Locate the cell with the specified text and output its [X, Y] center coordinate. 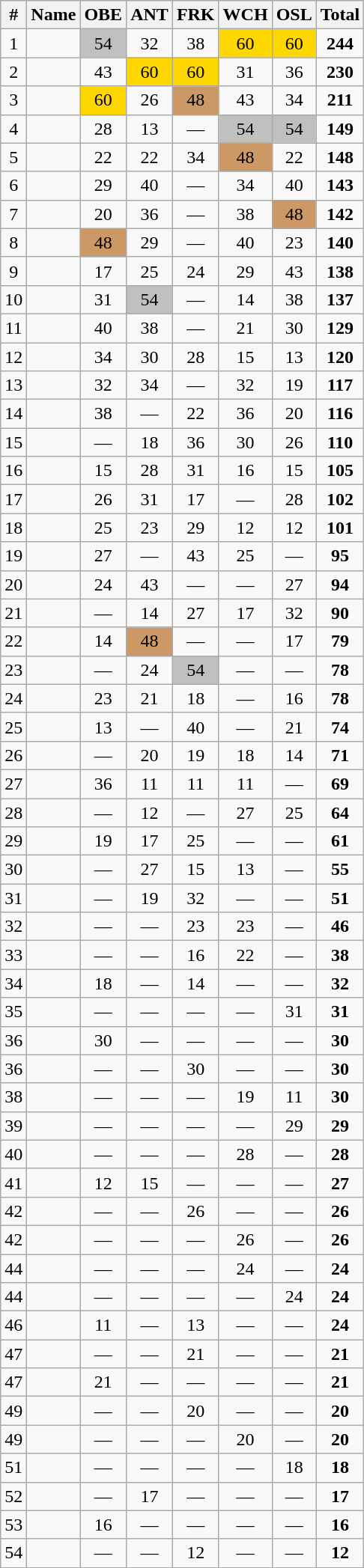
120 [340, 357]
211 [340, 100]
71 [340, 755]
137 [340, 299]
95 [340, 556]
53 [13, 1525]
3 [13, 100]
69 [340, 784]
61 [340, 841]
90 [340, 613]
35 [13, 1012]
OBE [103, 15]
94 [340, 585]
2 [13, 72]
101 [340, 528]
41 [13, 1183]
Name [54, 15]
230 [340, 72]
105 [340, 471]
1 [13, 43]
117 [340, 385]
OSL [294, 15]
148 [340, 157]
142 [340, 214]
# [13, 15]
74 [340, 727]
7 [13, 214]
244 [340, 43]
149 [340, 129]
FRK [195, 15]
Total [340, 15]
129 [340, 328]
39 [13, 1126]
140 [340, 242]
110 [340, 442]
9 [13, 271]
79 [340, 641]
ANT [150, 15]
8 [13, 242]
WCH [246, 15]
6 [13, 186]
116 [340, 414]
138 [340, 271]
33 [13, 955]
143 [340, 186]
10 [13, 299]
4 [13, 129]
55 [340, 870]
52 [13, 1496]
102 [340, 499]
5 [13, 157]
64 [340, 812]
